Return the [x, y] coordinate for the center point of the cell that contains the specified text.  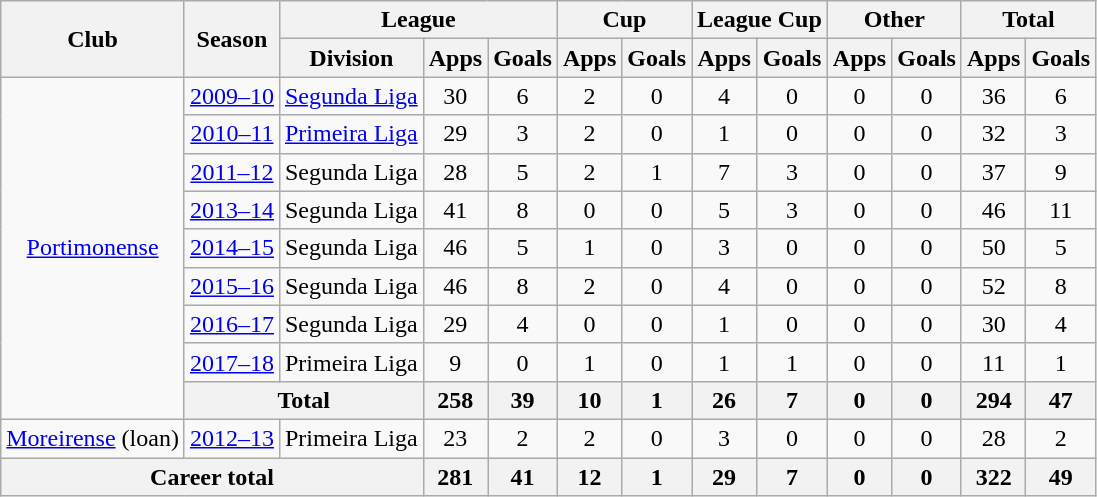
12 [589, 477]
322 [993, 477]
League [418, 20]
2015–16 [232, 286]
2011–12 [232, 172]
Portimonense [93, 248]
47 [1061, 400]
10 [589, 400]
36 [993, 96]
23 [455, 438]
258 [455, 400]
2010–11 [232, 134]
32 [993, 134]
49 [1061, 477]
2012–13 [232, 438]
50 [993, 248]
2017–18 [232, 362]
294 [993, 400]
52 [993, 286]
Other [894, 20]
League Cup [760, 20]
Season [232, 39]
2013–14 [232, 210]
Cup [624, 20]
Moreirense (loan) [93, 438]
26 [724, 400]
Career total [212, 477]
Division [351, 58]
Club [93, 39]
39 [523, 400]
281 [455, 477]
2014–15 [232, 248]
2009–10 [232, 96]
37 [993, 172]
2016–17 [232, 324]
